Provide the (x, y) coordinate of the cell's center where the given text is located.  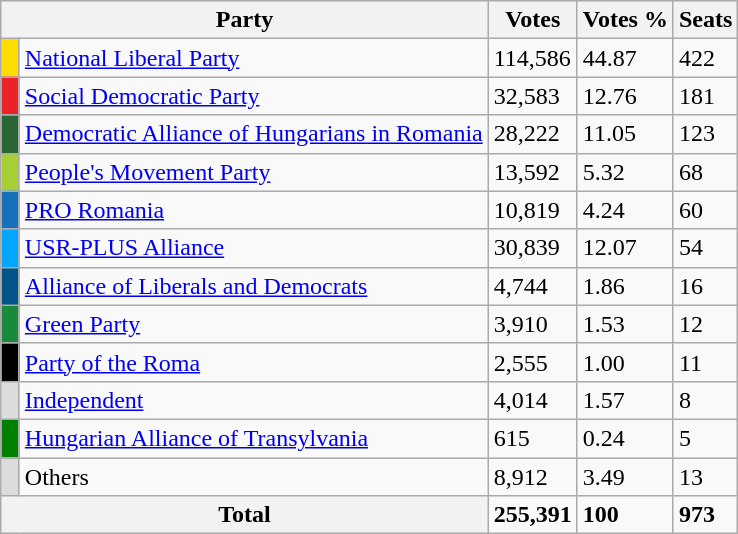
5.32 (625, 172)
1.57 (625, 400)
USR-PLUS Alliance (254, 248)
1.86 (625, 286)
8,912 (532, 477)
114,586 (532, 58)
30,839 (532, 248)
Party (244, 20)
Hungarian Alliance of Transylvania (254, 438)
People's Movement Party (254, 172)
4,744 (532, 286)
Others (254, 477)
Votes % (625, 20)
32,583 (532, 96)
PRO Romania (254, 210)
11 (705, 362)
3.49 (625, 477)
28,222 (532, 134)
255,391 (532, 515)
12.07 (625, 248)
181 (705, 96)
Independent (254, 400)
Social Democratic Party (254, 96)
5 (705, 438)
422 (705, 58)
8 (705, 400)
44.87 (625, 58)
973 (705, 515)
4.24 (625, 210)
3,910 (532, 324)
100 (625, 515)
Party of the Roma (254, 362)
123 (705, 134)
615 (532, 438)
Votes (532, 20)
11.05 (625, 134)
Total (244, 515)
Green Party (254, 324)
1.00 (625, 362)
68 (705, 172)
Democratic Alliance of Hungarians in Romania (254, 134)
Seats (705, 20)
12.76 (625, 96)
13,592 (532, 172)
0.24 (625, 438)
54 (705, 248)
13 (705, 477)
1.53 (625, 324)
12 (705, 324)
10,819 (532, 210)
National Liberal Party (254, 58)
2,555 (532, 362)
Alliance of Liberals and Democrats (254, 286)
16 (705, 286)
4,014 (532, 400)
60 (705, 210)
